Locate the cell with the specified text and output its (X, Y) center coordinate. 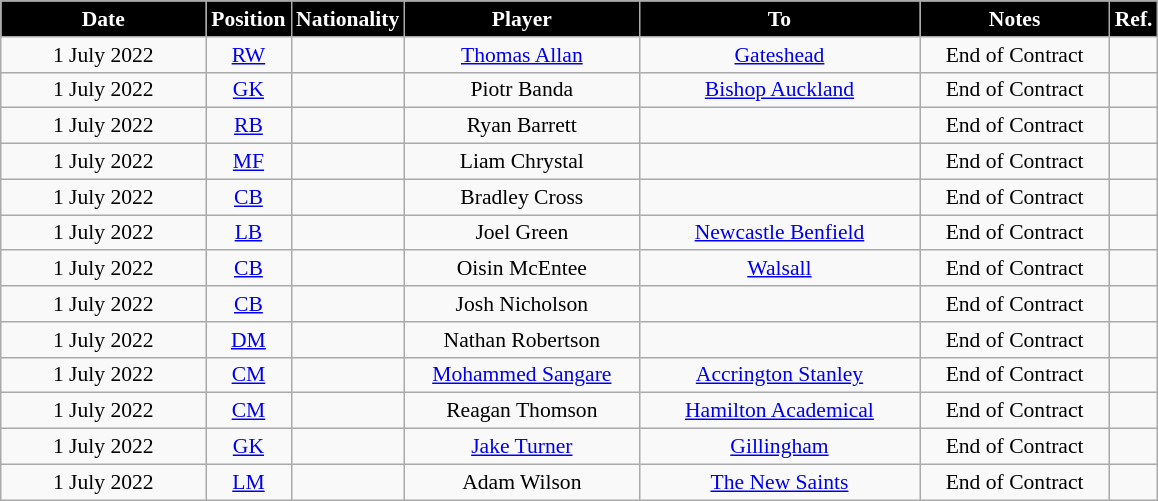
Ref. (1134, 19)
Gillingham (779, 447)
RB (248, 126)
DM (248, 340)
Oisin McEntee (522, 269)
Gateshead (779, 55)
Ryan Barrett (522, 126)
Accrington Stanley (779, 375)
Nathan Robertson (522, 340)
Piotr Banda (522, 90)
Joel Green (522, 233)
Liam Chrystal (522, 162)
RW (248, 55)
LB (248, 233)
Jake Turner (522, 447)
Adam Wilson (522, 482)
Nationality (348, 19)
Player (522, 19)
Hamilton Academical (779, 411)
To (779, 19)
Josh Nicholson (522, 304)
Notes (1015, 19)
Reagan Thomson (522, 411)
Newcastle Benfield (779, 233)
Date (104, 19)
The New Saints (779, 482)
Bradley Cross (522, 197)
Mohammed Sangare (522, 375)
Walsall (779, 269)
LM (248, 482)
Thomas Allan (522, 55)
Position (248, 19)
MF (248, 162)
Bishop Auckland (779, 90)
